Return (x, y) of the center of cell containing provided text 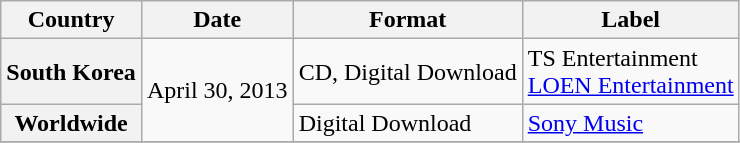
CD, Digital Download (408, 72)
TS EntertainmentLOEN Entertainment (630, 72)
Country (72, 20)
April 30, 2013 (217, 90)
Sony Music (630, 123)
South Korea (72, 72)
Label (630, 20)
Date (217, 20)
Worldwide (72, 123)
Format (408, 20)
Digital Download (408, 123)
